From the cell containing the given text, extract its center point as [x, y] coordinate. 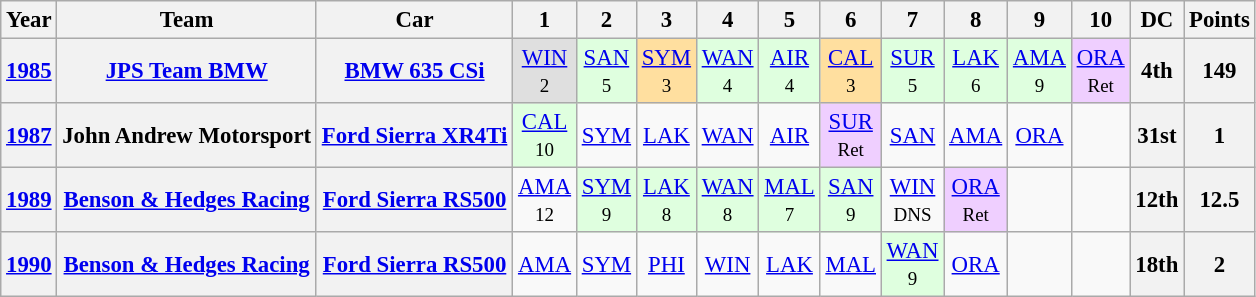
5 [790, 20]
Team [187, 20]
SAN5 [606, 72]
SYM3 [666, 72]
31st [1157, 136]
WINDNS [912, 200]
1990 [29, 264]
PHI [666, 264]
3 [666, 20]
8 [976, 20]
12.5 [1220, 200]
1987 [29, 136]
CAL10 [545, 136]
1989 [29, 200]
12th [1157, 200]
Year [29, 20]
WAN9 [912, 264]
18th [1157, 264]
WIN [727, 264]
JPS Team BMW [187, 72]
10 [1100, 20]
Points [1220, 20]
WAN [727, 136]
AIR4 [790, 72]
AMA9 [1040, 72]
4 [727, 20]
DC [1157, 20]
WIN2 [545, 72]
6 [850, 20]
SAN9 [850, 200]
SYM9 [606, 200]
149 [1220, 72]
CAL3 [850, 72]
1985 [29, 72]
WAN8 [727, 200]
9 [1040, 20]
John Andrew Motorsport [187, 136]
LAK8 [666, 200]
MAL7 [790, 200]
WAN4 [727, 72]
Car [414, 20]
MAL [850, 264]
AMA12 [545, 200]
BMW 635 CSi [414, 72]
Ford Sierra XR4Ti [414, 136]
4th [1157, 72]
SURRet [850, 136]
SAN [912, 136]
AIR [790, 136]
LAK6 [976, 72]
SUR5 [912, 72]
7 [912, 20]
